From the cell containing the given text, extract its center point as [x, y] coordinate. 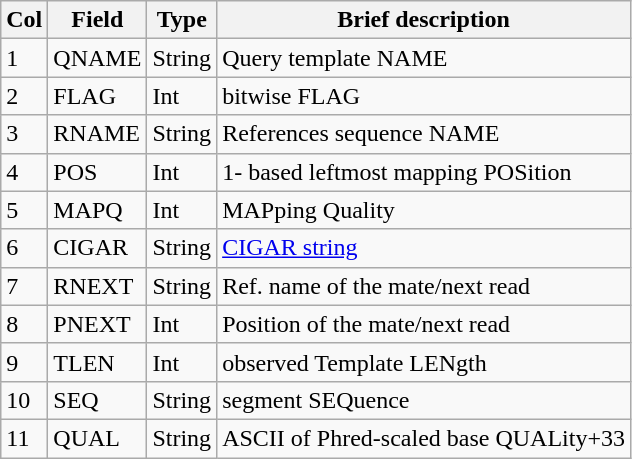
POS [98, 172]
Ref. name of the mate/next read [424, 286]
segment SEQuence [424, 400]
ASCII of Phred-scaled base QUALity+33 [424, 438]
QUAL [98, 438]
10 [24, 400]
observed Template LENgth [424, 362]
1- based leftmost mapping POSition [424, 172]
Position of the mate/next read [424, 324]
TLEN [98, 362]
Brief description [424, 20]
2 [24, 96]
RNAME [98, 134]
Col [24, 20]
Type [182, 20]
CIGAR [98, 248]
3 [24, 134]
QNAME [98, 58]
MAPQ [98, 210]
5 [24, 210]
Query template NAME [424, 58]
6 [24, 248]
8 [24, 324]
7 [24, 286]
bitwise FLAG [424, 96]
RNEXT [98, 286]
CIGAR string [424, 248]
Field [98, 20]
References sequence NAME [424, 134]
4 [24, 172]
FLAG [98, 96]
PNEXT [98, 324]
SEQ [98, 400]
1 [24, 58]
9 [24, 362]
MAPping Quality [424, 210]
11 [24, 438]
